Scan for the cell matching the given text and deliver its [x, y] coordinate at center. 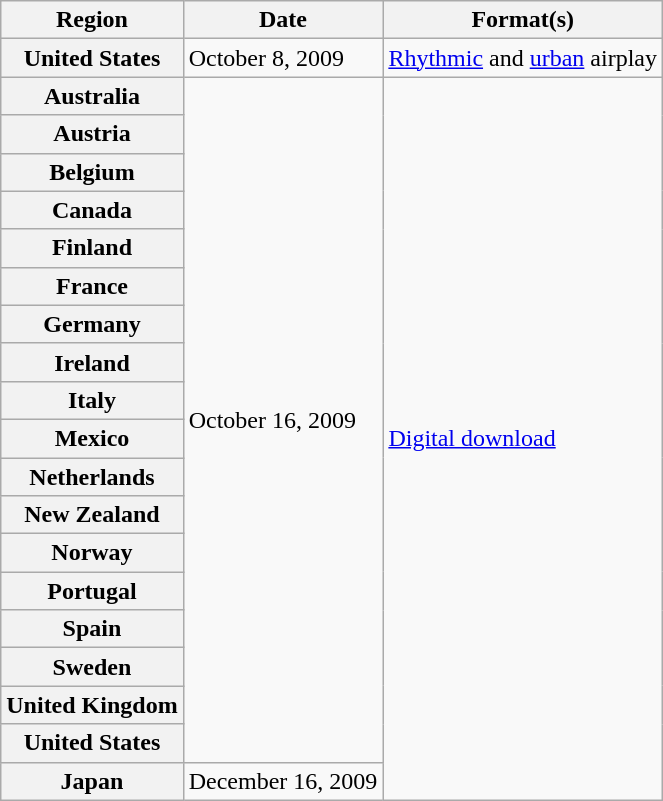
Ireland [92, 362]
Sweden [92, 667]
Rhythmic and urban airplay [523, 58]
Spain [92, 629]
New Zealand [92, 515]
Digital download [523, 438]
Austria [92, 134]
Norway [92, 553]
Italy [92, 400]
Germany [92, 324]
December 16, 2009 [283, 781]
Netherlands [92, 477]
United Kingdom [92, 705]
France [92, 286]
Finland [92, 248]
Canada [92, 210]
Region [92, 20]
Mexico [92, 438]
Date [283, 20]
Format(s) [523, 20]
Belgium [92, 172]
Portugal [92, 591]
October 8, 2009 [283, 58]
October 16, 2009 [283, 420]
Japan [92, 781]
Australia [92, 96]
